Find where the given text appears and provide that cell's center as (x, y) coordinate. 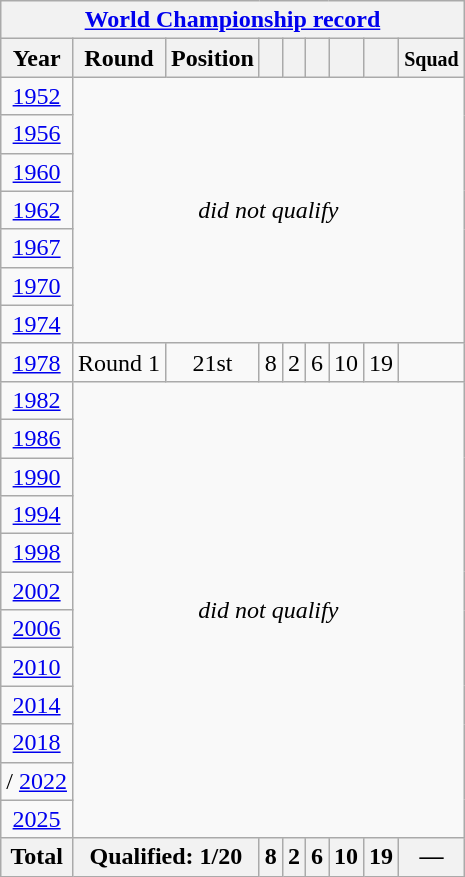
1974 (37, 324)
1962 (37, 210)
Round 1 (118, 362)
World Championship record (232, 20)
1998 (37, 553)
1960 (37, 172)
2014 (37, 705)
2002 (37, 591)
1970 (37, 286)
1982 (37, 400)
1990 (37, 477)
2025 (37, 819)
— (432, 857)
Squad (432, 58)
21st (213, 362)
2006 (37, 629)
1978 (37, 362)
Position (213, 58)
1956 (37, 134)
2010 (37, 667)
1986 (37, 438)
Total (37, 857)
1994 (37, 515)
Qualified: 1/20 (166, 857)
2018 (37, 743)
1967 (37, 248)
/ 2022 (37, 781)
1952 (37, 96)
Year (37, 58)
Round (118, 58)
